Output the [x, y] coordinate of the center of the cell containing the given text.  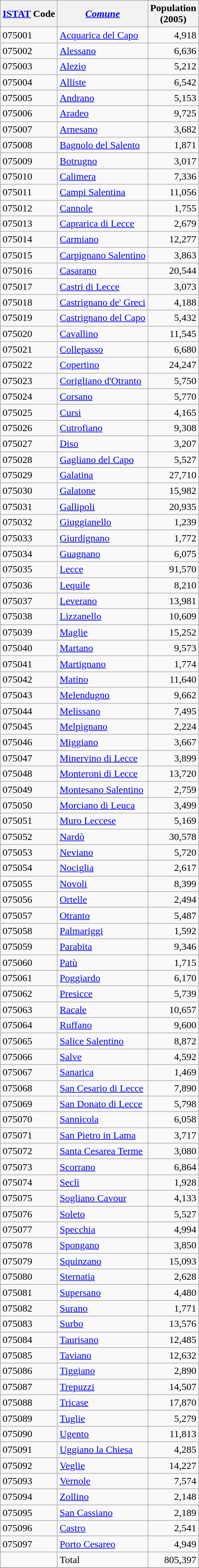
3,899 [173, 758]
6,636 [173, 51]
3,667 [173, 742]
4,133 [173, 1198]
7,574 [173, 1481]
6,680 [173, 349]
Guagnano [103, 554]
075096 [29, 1528]
13,720 [173, 774]
Corigliano d'Otranto [103, 381]
Ugento [103, 1434]
Otranto [103, 915]
Martano [103, 648]
075032 [29, 522]
075059 [29, 946]
075061 [29, 978]
075016 [29, 271]
075008 [29, 145]
9,725 [173, 114]
91,570 [173, 569]
075014 [29, 240]
Alezio [103, 66]
3,207 [173, 444]
Lizzanello [103, 617]
8,210 [173, 585]
Comune [103, 14]
075083 [29, 1324]
Caprarica di Lecce [103, 224]
075069 [29, 1104]
5,279 [173, 1418]
14,507 [173, 1387]
Trepuzzi [103, 1387]
075018 [29, 302]
Gallipoli [103, 507]
Copertino [103, 365]
075058 [29, 931]
Bagnolo del Salento [103, 145]
1,715 [173, 963]
Supersano [103, 1293]
3,499 [173, 805]
075009 [29, 161]
4,480 [173, 1293]
Cannole [103, 208]
Muro Leccese [103, 821]
4,285 [173, 1449]
2,494 [173, 899]
075019 [29, 318]
9,600 [173, 1025]
Taviano [103, 1355]
075003 [29, 66]
Castrignano de' Greci [103, 302]
2,541 [173, 1528]
075078 [29, 1245]
San Cesario di Lecce [103, 1088]
075060 [29, 963]
Nociglia [103, 868]
8,872 [173, 1041]
27,710 [173, 475]
6,170 [173, 978]
075053 [29, 852]
075027 [29, 444]
2,679 [173, 224]
075010 [29, 176]
075066 [29, 1057]
Neviano [103, 852]
Population (2005) [173, 14]
075020 [29, 334]
2,148 [173, 1497]
Tiggiano [103, 1371]
Acquarica del Capo [103, 35]
075029 [29, 475]
Nardò [103, 837]
Carmiano [103, 240]
10,609 [173, 617]
4,994 [173, 1230]
Melissano [103, 711]
Santa Cesarea Terme [103, 1151]
075075 [29, 1198]
3,017 [173, 161]
075022 [29, 365]
075087 [29, 1387]
Cutrofiano [103, 428]
Surano [103, 1308]
1,928 [173, 1182]
1,772 [173, 538]
075091 [29, 1449]
075065 [29, 1041]
075031 [29, 507]
10,657 [173, 1010]
4,188 [173, 302]
075024 [29, 396]
Zollino [103, 1497]
Casarano [103, 271]
075041 [29, 664]
San Pietro in Lama [103, 1135]
075046 [29, 742]
075076 [29, 1214]
20,544 [173, 271]
Taurisano [103, 1340]
9,346 [173, 946]
4,918 [173, 35]
075036 [29, 585]
075050 [29, 805]
075072 [29, 1151]
2,189 [173, 1513]
Sanarica [103, 1072]
075079 [29, 1261]
Patù [103, 963]
3,682 [173, 129]
075021 [29, 349]
11,813 [173, 1434]
7,495 [173, 711]
Corsano [103, 396]
2,617 [173, 868]
075097 [29, 1544]
San Donato di Lecce [103, 1104]
13,981 [173, 601]
4,592 [173, 1057]
Veglie [103, 1466]
075038 [29, 617]
075043 [29, 695]
Tricase [103, 1402]
ISTAT Code [29, 14]
1,774 [173, 664]
Ortelle [103, 899]
Collepasso [103, 349]
Aradeo [103, 114]
1,469 [173, 1072]
Porto Cesareo [103, 1544]
Sternatia [103, 1277]
075063 [29, 1010]
Giurdignano [103, 538]
Matino [103, 679]
2,224 [173, 727]
075001 [29, 35]
20,935 [173, 507]
Cursi [103, 412]
3,863 [173, 255]
075095 [29, 1513]
4,165 [173, 412]
075085 [29, 1355]
Calimera [103, 176]
6,075 [173, 554]
3,850 [173, 1245]
Galatina [103, 475]
11,545 [173, 334]
Poggiardo [103, 978]
075037 [29, 601]
Lequile [103, 585]
2,890 [173, 1371]
Leverano [103, 601]
5,739 [173, 994]
4,949 [173, 1544]
075002 [29, 51]
075047 [29, 758]
075006 [29, 114]
075005 [29, 98]
9,662 [173, 695]
5,770 [173, 396]
075088 [29, 1402]
075082 [29, 1308]
075048 [29, 774]
Sogliano Cavour [103, 1198]
075049 [29, 790]
Spongano [103, 1245]
075092 [29, 1466]
075073 [29, 1167]
12,277 [173, 240]
6,864 [173, 1167]
Arnesano [103, 129]
Soleto [103, 1214]
075067 [29, 1072]
Carpignano Salentino [103, 255]
Andrano [103, 98]
6,058 [173, 1120]
075004 [29, 82]
Martignano [103, 664]
San Cassiano [103, 1513]
075034 [29, 554]
24,247 [173, 365]
075013 [29, 224]
075093 [29, 1481]
Alessano [103, 51]
1,239 [173, 522]
Castrignano del Capo [103, 318]
075040 [29, 648]
5,750 [173, 381]
6,542 [173, 82]
Tuglie [103, 1418]
2,628 [173, 1277]
3,080 [173, 1151]
075035 [29, 569]
075080 [29, 1277]
5,720 [173, 852]
075071 [29, 1135]
Novoli [103, 884]
12,632 [173, 1355]
075064 [29, 1025]
075070 [29, 1120]
Giuggianello [103, 522]
075094 [29, 1497]
5,169 [173, 821]
Monteroni di Lecce [103, 774]
075086 [29, 1371]
Melpignano [103, 727]
075045 [29, 727]
11,640 [173, 679]
Diso [103, 444]
Alliste [103, 82]
075015 [29, 255]
075084 [29, 1340]
075055 [29, 884]
075054 [29, 868]
Castri di Lecce [103, 287]
1,871 [173, 145]
Scorrano [103, 1167]
Lecce [103, 569]
Galatone [103, 491]
Racale [103, 1010]
075011 [29, 192]
Castro [103, 1528]
Parabita [103, 946]
Squinzano [103, 1261]
11,056 [173, 192]
3,717 [173, 1135]
075077 [29, 1230]
075017 [29, 287]
Miggiano [103, 742]
Surbo [103, 1324]
5,153 [173, 98]
075090 [29, 1434]
075028 [29, 460]
5,432 [173, 318]
075033 [29, 538]
075056 [29, 899]
075007 [29, 129]
3,073 [173, 287]
14,227 [173, 1466]
075026 [29, 428]
Vernole [103, 1481]
075074 [29, 1182]
5,798 [173, 1104]
5,487 [173, 915]
Presicce [103, 994]
Montesano Salentino [103, 790]
075023 [29, 381]
13,576 [173, 1324]
17,870 [173, 1402]
9,308 [173, 428]
075030 [29, 491]
9,573 [173, 648]
Salve [103, 1057]
12,485 [173, 1340]
7,890 [173, 1088]
Seclì [103, 1182]
15,982 [173, 491]
1,755 [173, 208]
Campi Salentina [103, 192]
075081 [29, 1293]
Specchia [103, 1230]
1,771 [173, 1308]
Total [103, 1560]
8,399 [173, 884]
Minervino di Lecce [103, 758]
075044 [29, 711]
7,336 [173, 176]
075068 [29, 1088]
1,592 [173, 931]
075039 [29, 632]
Cavallino [103, 334]
075057 [29, 915]
Palmariggi [103, 931]
Gagliano del Capo [103, 460]
Uggiano la Chiesa [103, 1449]
075052 [29, 837]
075042 [29, 679]
5,212 [173, 66]
Melendugno [103, 695]
2,759 [173, 790]
15,252 [173, 632]
Sannicola [103, 1120]
15,093 [173, 1261]
075025 [29, 412]
Morciano di Leuca [103, 805]
075012 [29, 208]
Botrugno [103, 161]
075051 [29, 821]
Maglie [103, 632]
Salice Salentino [103, 1041]
Ruffano [103, 1025]
805,397 [173, 1560]
30,578 [173, 837]
075089 [29, 1418]
075062 [29, 994]
